Find where the given text appears and provide that cell's center as [x, y] coordinate. 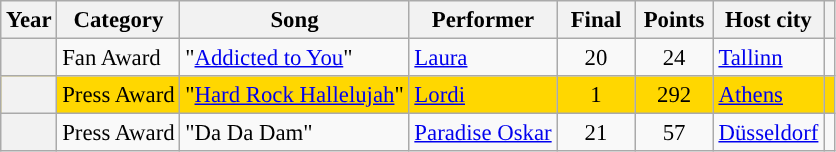
20 [596, 58]
24 [674, 58]
1 [596, 95]
Athens [768, 95]
Year [29, 20]
Tallinn [768, 58]
21 [596, 133]
Points [674, 20]
Lordi [483, 95]
Laura [483, 58]
"Da Da Dam" [294, 133]
Paradise Oskar [483, 133]
Düsseldorf [768, 133]
"Addicted to You" [294, 58]
"Hard Rock Hallelujah" [294, 95]
57 [674, 133]
Song [294, 20]
Category [118, 20]
292 [674, 95]
Host city [768, 20]
Final [596, 20]
Performer [483, 20]
Fan Award [118, 58]
